Find where the given text appears and provide that cell's center as (x, y) coordinate. 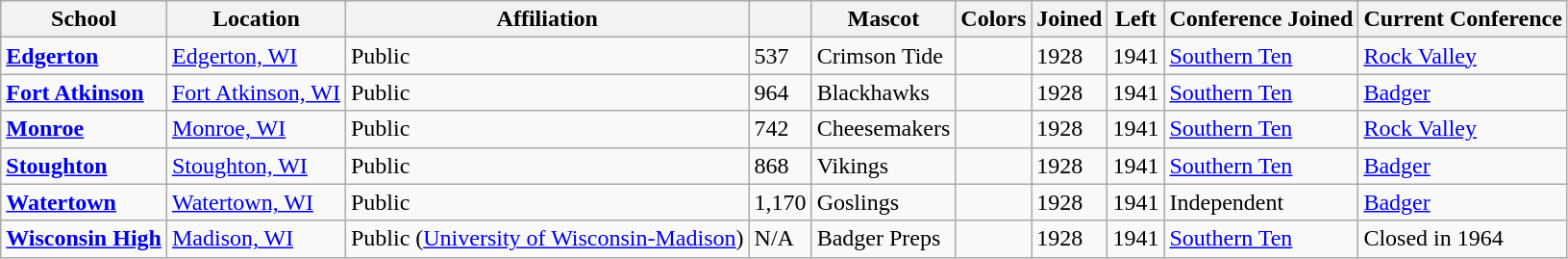
1,170 (781, 202)
Stoughton, WI (256, 166)
Independent (1261, 202)
Wisconsin High (85, 239)
Fort Atkinson (85, 92)
Blackhawks (884, 92)
Vikings (884, 166)
N/A (781, 239)
964 (781, 92)
Monroe, WI (256, 129)
Watertown (85, 202)
Cheesemakers (884, 129)
Madison, WI (256, 239)
Fort Atkinson, WI (256, 92)
Monroe (85, 129)
537 (781, 56)
Joined (1069, 19)
Stoughton (85, 166)
Location (256, 19)
Current Conference (1463, 19)
Mascot (884, 19)
Affiliation (547, 19)
School (85, 19)
Closed in 1964 (1463, 239)
Colors (994, 19)
Crimson Tide (884, 56)
Left (1136, 19)
Goslings (884, 202)
Edgerton, WI (256, 56)
742 (781, 129)
Edgerton (85, 56)
Conference Joined (1261, 19)
Badger Preps (884, 239)
Watertown, WI (256, 202)
868 (781, 166)
Public (University of Wisconsin-Madison) (547, 239)
